For the text-containing cell, return its midpoint in [X, Y] coordinate format. 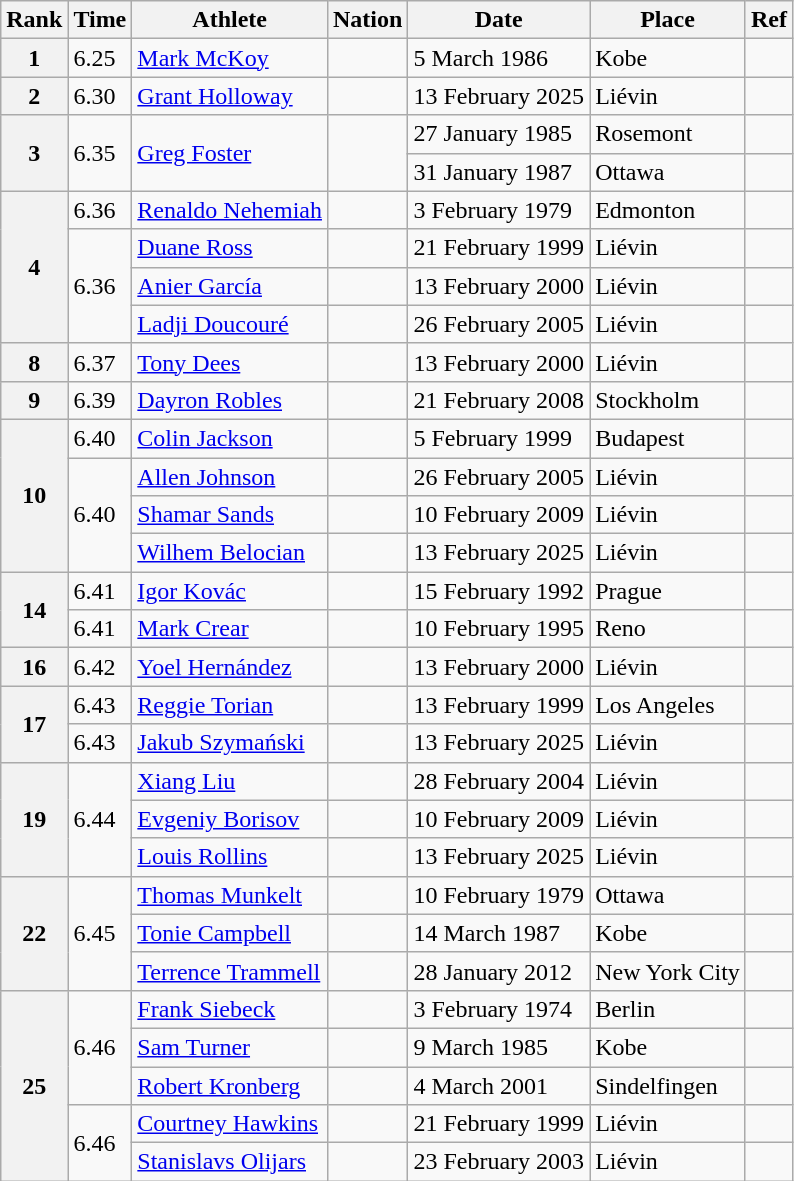
Mark McKoy [230, 58]
19 [34, 819]
Ref [768, 20]
15 February 1992 [499, 591]
6.37 [100, 362]
Jakub Szymański [230, 743]
8 [34, 362]
Athlete [230, 20]
10 February 1979 [499, 895]
Date [499, 20]
Shamar Sands [230, 515]
Mark Crear [230, 629]
16 [34, 667]
Sindelfingen [668, 1085]
Thomas Munkelt [230, 895]
Budapest [668, 438]
Yoel Hernández [230, 667]
5 March 1986 [499, 58]
Anier García [230, 286]
Allen Johnson [230, 477]
Rank [34, 20]
Berlin [668, 1009]
3 February 1974 [499, 1009]
6.42 [100, 667]
22 [34, 933]
Dayron Robles [230, 400]
2 [34, 96]
Stockholm [668, 400]
New York City [668, 971]
5 February 1999 [499, 438]
4 [34, 267]
Edmonton [668, 210]
4 March 2001 [499, 1085]
Louis Rollins [230, 857]
Duane Ross [230, 248]
25 [34, 1085]
6.39 [100, 400]
Prague [668, 591]
Reggie Torian [230, 705]
14 [34, 610]
Place [668, 20]
Frank Siebeck [230, 1009]
27 January 1985 [499, 134]
Sam Turner [230, 1047]
Terrence Trammell [230, 971]
6.44 [100, 819]
Courtney Hawkins [230, 1124]
Rosemont [668, 134]
31 January 1987 [499, 172]
28 February 2004 [499, 781]
3 February 1979 [499, 210]
6.25 [100, 58]
Ladji Doucouré [230, 324]
Robert Kronberg [230, 1085]
Nation [367, 20]
Time [100, 20]
3 [34, 153]
6.35 [100, 153]
Xiang Liu [230, 781]
Tonie Campbell [230, 933]
Grant Holloway [230, 96]
6.45 [100, 933]
28 January 2012 [499, 971]
9 March 1985 [499, 1047]
21 February 2008 [499, 400]
Los Angeles [668, 705]
Evgeniy Borisov [230, 819]
17 [34, 724]
Greg Foster [230, 153]
9 [34, 400]
6.30 [100, 96]
Igor Kovác [230, 591]
Colin Jackson [230, 438]
1 [34, 58]
Wilhem Belocian [230, 553]
Renaldo Nehemiah [230, 210]
Reno [668, 629]
13 February 1999 [499, 705]
10 [34, 495]
Stanislavs Olijars [230, 1162]
Tony Dees [230, 362]
23 February 2003 [499, 1162]
10 February 1995 [499, 629]
14 March 1987 [499, 933]
